Scan for the cell matching the given text and deliver its (X, Y) coordinate at center. 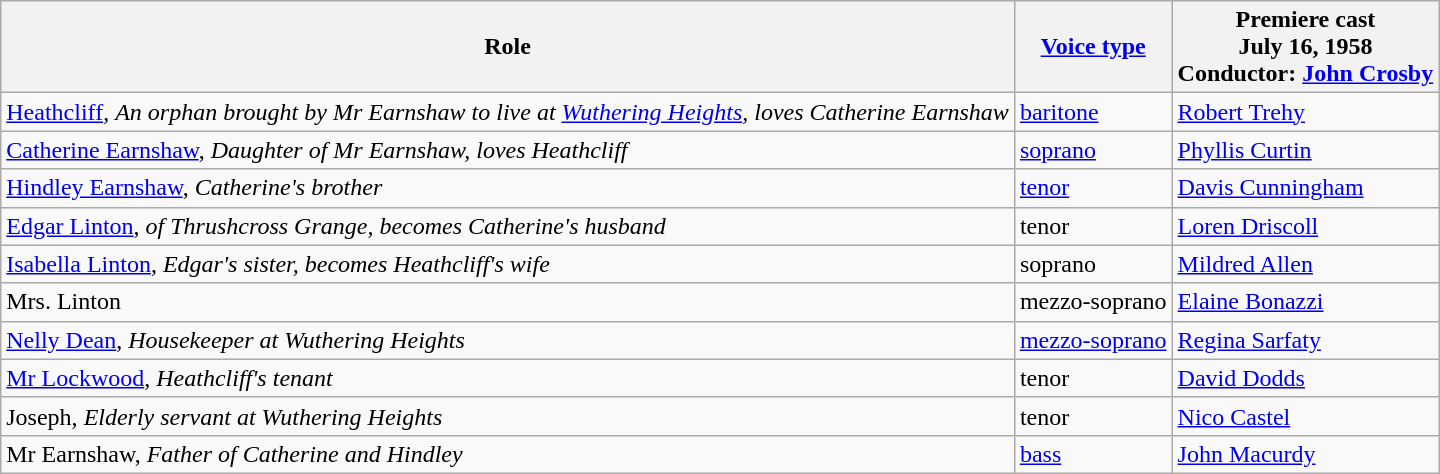
Hindley Earnshaw, Catherine's brother (508, 188)
Role (508, 47)
Regina Sarfaty (1306, 340)
Loren Driscoll (1306, 226)
Mildred Allen (1306, 264)
Joseph, Elderly servant at Wuthering Heights (508, 416)
Heathcliff, An orphan brought by Mr Earnshaw to live at Wuthering Heights, loves Catherine Earnshaw (508, 112)
Mr Earnshaw, Father of Catherine and Hindley (508, 454)
baritone (1093, 112)
Premiere castJuly 16, 1958Conductor: John Crosby (1306, 47)
Davis Cunningham (1306, 188)
Phyllis Curtin (1306, 150)
Elaine Bonazzi (1306, 302)
bass (1093, 454)
Mr Lockwood, Heathcliff's tenant (508, 378)
Isabella Linton, Edgar's sister, becomes Heathcliff's wife (508, 264)
Voice type (1093, 47)
John Macurdy (1306, 454)
David Dodds (1306, 378)
Robert Trehy (1306, 112)
Edgar Linton, of Thrushcross Grange, becomes Catherine's husband (508, 226)
Nelly Dean, Housekeeper at Wuthering Heights (508, 340)
Nico Castel (1306, 416)
Catherine Earnshaw, Daughter of Mr Earnshaw, loves Heathcliff (508, 150)
Mrs. Linton (508, 302)
